Pinpoint the cell where the given text exists, returning its [x, y] midpoint coordinate. 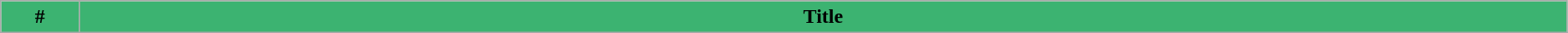
# [40, 17]
Title [824, 17]
